Find where the given text appears and provide that cell's center as [X, Y] coordinate. 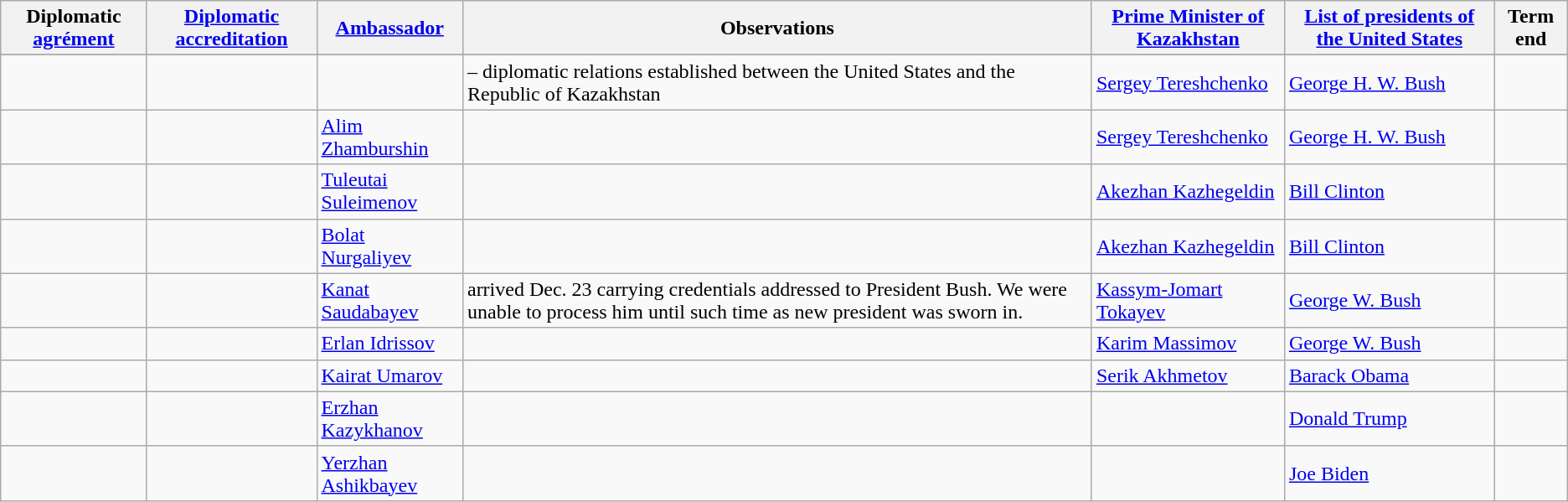
Yerzhan Ashikbayev [389, 473]
Joe Biden [1389, 473]
Diplomatic accreditation [231, 28]
Donald Trump [1389, 419]
Diplomatic agrément [74, 28]
Bolat Nurgaliyev [389, 246]
– diplomatic relations established between the United States and the Republic of Kazakhstan [777, 82]
Alim Zhamburshin [389, 137]
Erzhan Kazykhanov [389, 419]
Kassym-Jomart Tokayev [1188, 300]
Kanat Saudabayev [389, 300]
Prime Minister of Kazakhstan [1188, 28]
Barack Obama [1389, 375]
Ambassador [389, 28]
Serik Akhmetov [1188, 375]
arrived Dec. 23 carrying credentials addressed to President Bush. We were unable to process him until such time as new president was sworn in. [777, 300]
Observations [777, 28]
Tuleutai Suleimenov [389, 191]
List of presidents of the United States [1389, 28]
Karim Massimov [1188, 344]
Erlan Idrissov [389, 344]
Kairat Umarov [389, 375]
Term end [1531, 28]
